For the text-containing cell, return its midpoint in [X, Y] coordinate format. 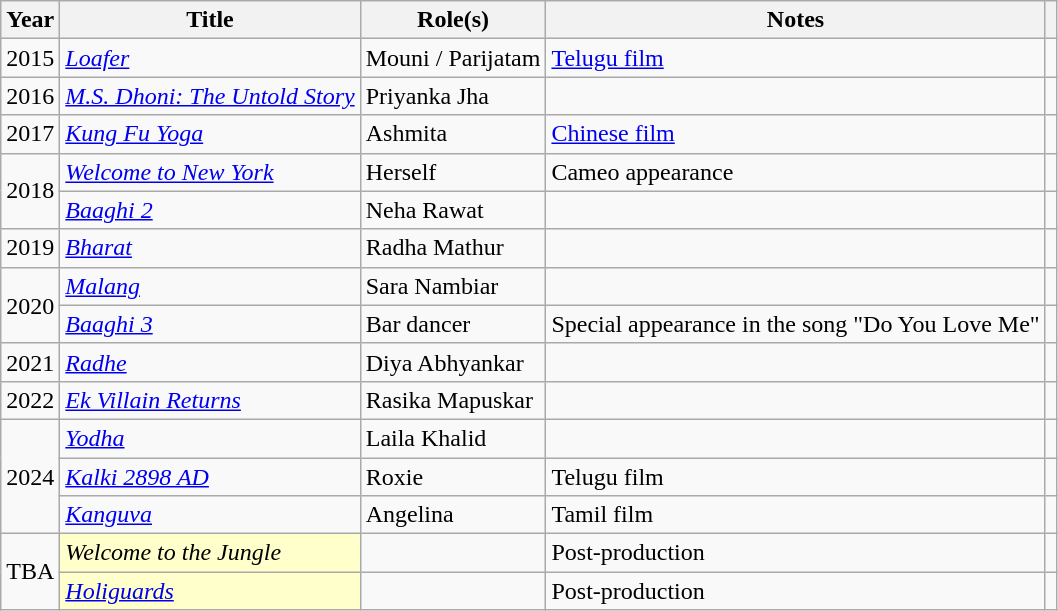
Bharat [210, 248]
Diya Abhyankar [453, 362]
TBA [30, 572]
2022 [30, 400]
Role(s) [453, 20]
Cameo appearance [796, 172]
Ashmita [453, 134]
Mouni / Parijatam [453, 58]
Kanguva [210, 515]
Title [210, 20]
Rasika Mapuskar [453, 400]
Priyanka Jha [453, 96]
2020 [30, 305]
Ek Villain Returns [210, 400]
Yodha [210, 438]
Chinese film [796, 134]
2021 [30, 362]
Laila Khalid [453, 438]
2015 [30, 58]
Tamil film [796, 515]
Notes [796, 20]
Roxie [453, 477]
Kalki 2898 AD [210, 477]
Loafer [210, 58]
Neha Rawat [453, 210]
Kung Fu Yoga [210, 134]
Holiguards [210, 591]
Sara Nambiar [453, 286]
Malang [210, 286]
2024 [30, 476]
Baaghi 3 [210, 324]
Special appearance in the song "Do You Love Me" [796, 324]
Welcome to the Jungle [210, 553]
Radhe [210, 362]
2018 [30, 191]
Bar dancer [453, 324]
Year [30, 20]
Herself [453, 172]
2016 [30, 96]
Angelina [453, 515]
2019 [30, 248]
Baaghi 2 [210, 210]
Welcome to New York [210, 172]
Radha Mathur [453, 248]
M.S. Dhoni: The Untold Story [210, 96]
2017 [30, 134]
